Return (X, Y) of the center of cell containing provided text 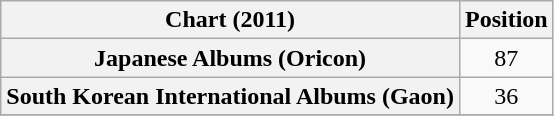
36 (506, 96)
Japanese Albums (Oricon) (230, 58)
South Korean International Albums (Gaon) (230, 96)
Chart (2011) (230, 20)
87 (506, 58)
Position (506, 20)
